Scan for the cell matching the given text and deliver its [X, Y] coordinate at center. 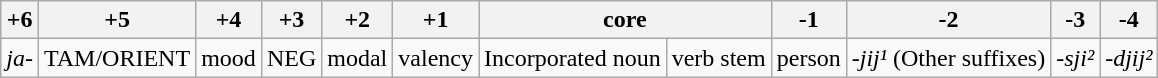
-4 [1129, 20]
ja- [20, 58]
-1 [808, 20]
+2 [358, 20]
-2 [948, 20]
+5 [116, 20]
-sji² [1076, 58]
+4 [229, 20]
core [624, 20]
NEG [291, 58]
modal [358, 58]
verb stem [718, 58]
mood [229, 58]
Incorporated noun [572, 58]
+3 [291, 20]
TAM/ORIENT [116, 58]
-jij¹ (Other suffixes) [948, 58]
person [808, 58]
-3 [1076, 20]
valency [436, 58]
+1 [436, 20]
+6 [20, 20]
-djij² [1129, 58]
